Scan for the cell matching the given text and deliver its [X, Y] coordinate at center. 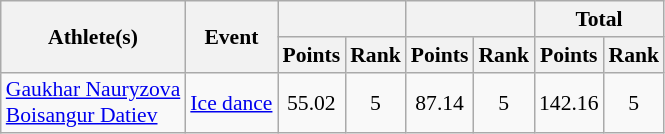
87.14 [440, 102]
Gaukhar NauryzovaBoisangur Datiev [94, 102]
Event [231, 36]
Athlete(s) [94, 36]
142.16 [568, 102]
Total [599, 19]
Ice dance [231, 102]
55.02 [312, 102]
